Scan for the cell matching the given text and deliver its (x, y) coordinate at center. 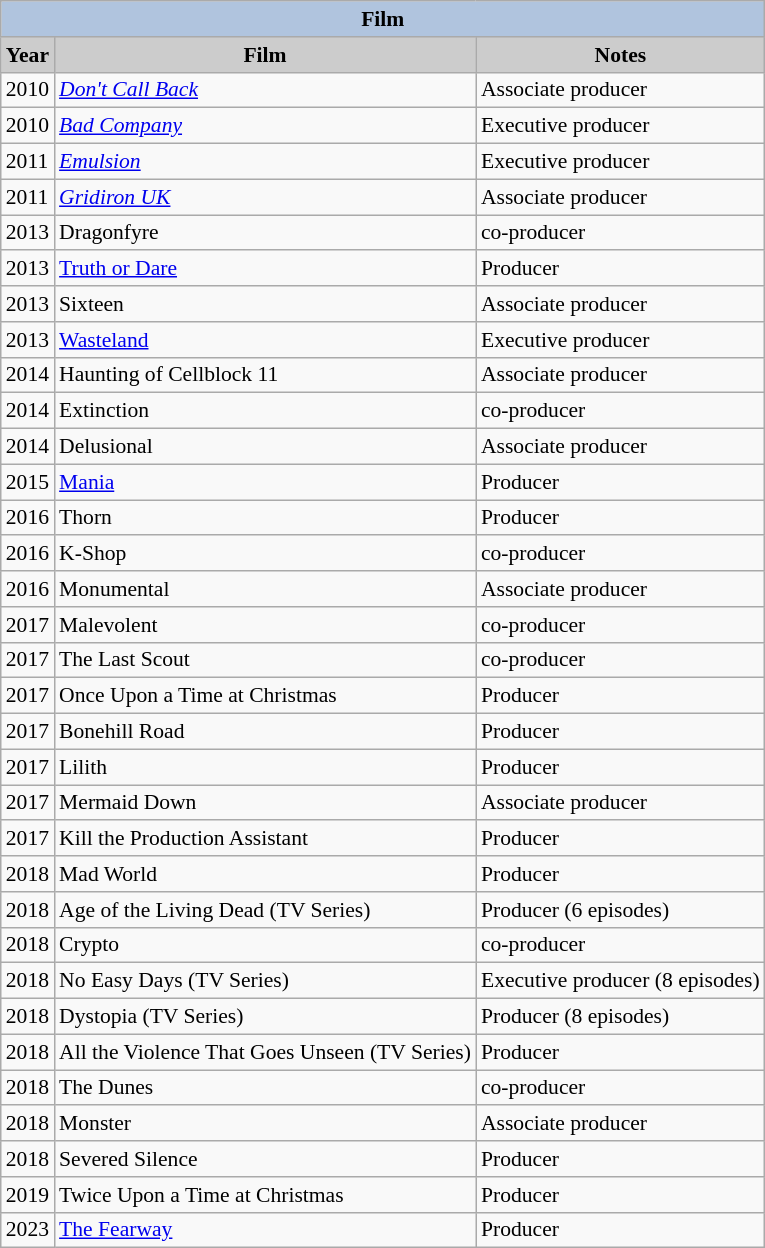
Mania (265, 482)
Age of the Living Dead (TV Series) (265, 910)
Truth or Dare (265, 269)
Malevolent (265, 625)
Notes (620, 55)
Delusional (265, 447)
Dystopia (TV Series) (265, 1017)
Monumental (265, 589)
The Fearway (265, 1230)
Once Upon a Time at Christmas (265, 696)
2015 (28, 482)
Year (28, 55)
Don't Call Back (265, 90)
Haunting of Cellblock 11 (265, 375)
K-Shop (265, 554)
Mermaid Down (265, 803)
All the Violence That Goes Unseen (TV Series) (265, 1052)
Mad World (265, 874)
Severed Silence (265, 1159)
Bad Company (265, 126)
Bonehill Road (265, 732)
Emulsion (265, 162)
Crypto (265, 945)
Producer (8 episodes) (620, 1017)
Monster (265, 1124)
2019 (28, 1195)
No Easy Days (TV Series) (265, 981)
Kill the Production Assistant (265, 839)
Executive producer (8 episodes) (620, 981)
Lilith (265, 767)
The Dunes (265, 1088)
Sixteen (265, 304)
Extinction (265, 411)
Producer (6 episodes) (620, 910)
2023 (28, 1230)
Dragonfyre (265, 233)
Thorn (265, 518)
The Last Scout (265, 660)
Wasteland (265, 340)
Gridiron UK (265, 197)
Twice Upon a Time at Christmas (265, 1195)
